Determine the [X, Y] coordinate at the center of the cell enclosing the given text.  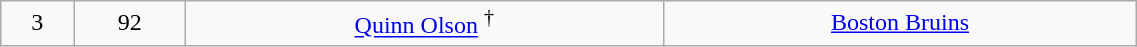
3 [38, 24]
Boston Bruins [900, 24]
Quinn Olson † [424, 24]
92 [130, 24]
